Identify which cell holds the provided text, then report its [X, Y] central coordinate. 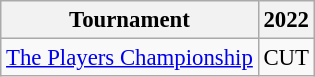
Tournament [130, 20]
The Players Championship [130, 58]
CUT [286, 58]
2022 [286, 20]
